Extract the (X, Y) coordinate from the center of the cell holding the provided text.  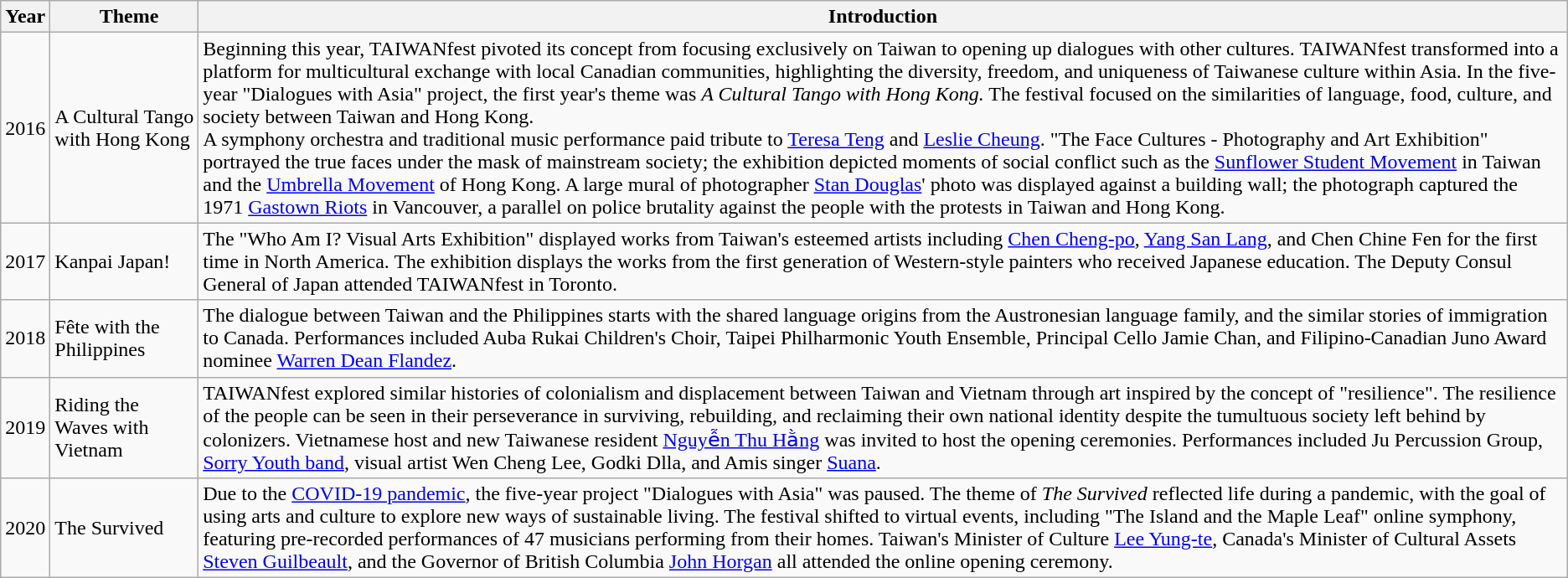
Theme (124, 17)
Kanpai Japan! (124, 261)
2019 (25, 427)
2020 (25, 528)
The Survived (124, 528)
Introduction (883, 17)
A Cultural Tango with Hong Kong (124, 127)
2016 (25, 127)
2018 (25, 338)
Riding the Waves with Vietnam (124, 427)
Fête with the Philippines (124, 338)
2017 (25, 261)
Year (25, 17)
